Detect which cell encompasses the target text, then output its (x, y) center coordinate. 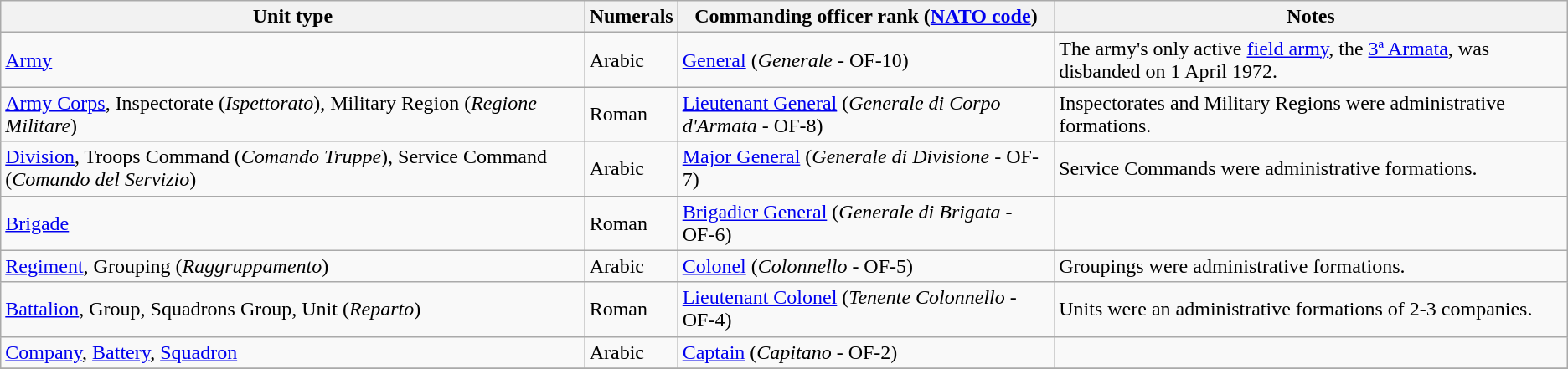
The army's only active field army, the 3ª Armata, was disbanded on 1 April 1972. (1312, 60)
Army (293, 60)
Groupings were administrative formations. (1312, 266)
Notes (1312, 17)
Service Commands were administrative formations. (1312, 169)
Company, Battery, Squadron (293, 352)
Major General (Generale di Divisione - OF-7) (866, 169)
Commanding officer rank (NATO code) (866, 17)
Army Corps, Inspectorate (Ispettorato), Military Region (Regione Militare) (293, 114)
Lieutenant General (Generale di Corpo d'Armata - OF-8) (866, 114)
Division, Troops Command (Comando Truppe), Service Command (Comando del Servizio) (293, 169)
Inspectorates and Military Regions were administrative formations. (1312, 114)
Colonel (Colonnello - OF-5) (866, 266)
Unit type (293, 17)
Units were an administrative formations of 2-3 companies. (1312, 310)
Brigadier General (Generale di Brigata - OF-6) (866, 223)
General (Generale - OF-10) (866, 60)
Captain (Capitano - OF-2) (866, 352)
Brigade (293, 223)
Lieutenant Colonel (Tenente Colonnello - OF-4) (866, 310)
Battalion, Group, Squadrons Group, Unit (Reparto) (293, 310)
Regiment, Grouping (Raggruppamento) (293, 266)
Numerals (632, 17)
